Scan for the cell matching the given text and deliver its [X, Y] coordinate at center. 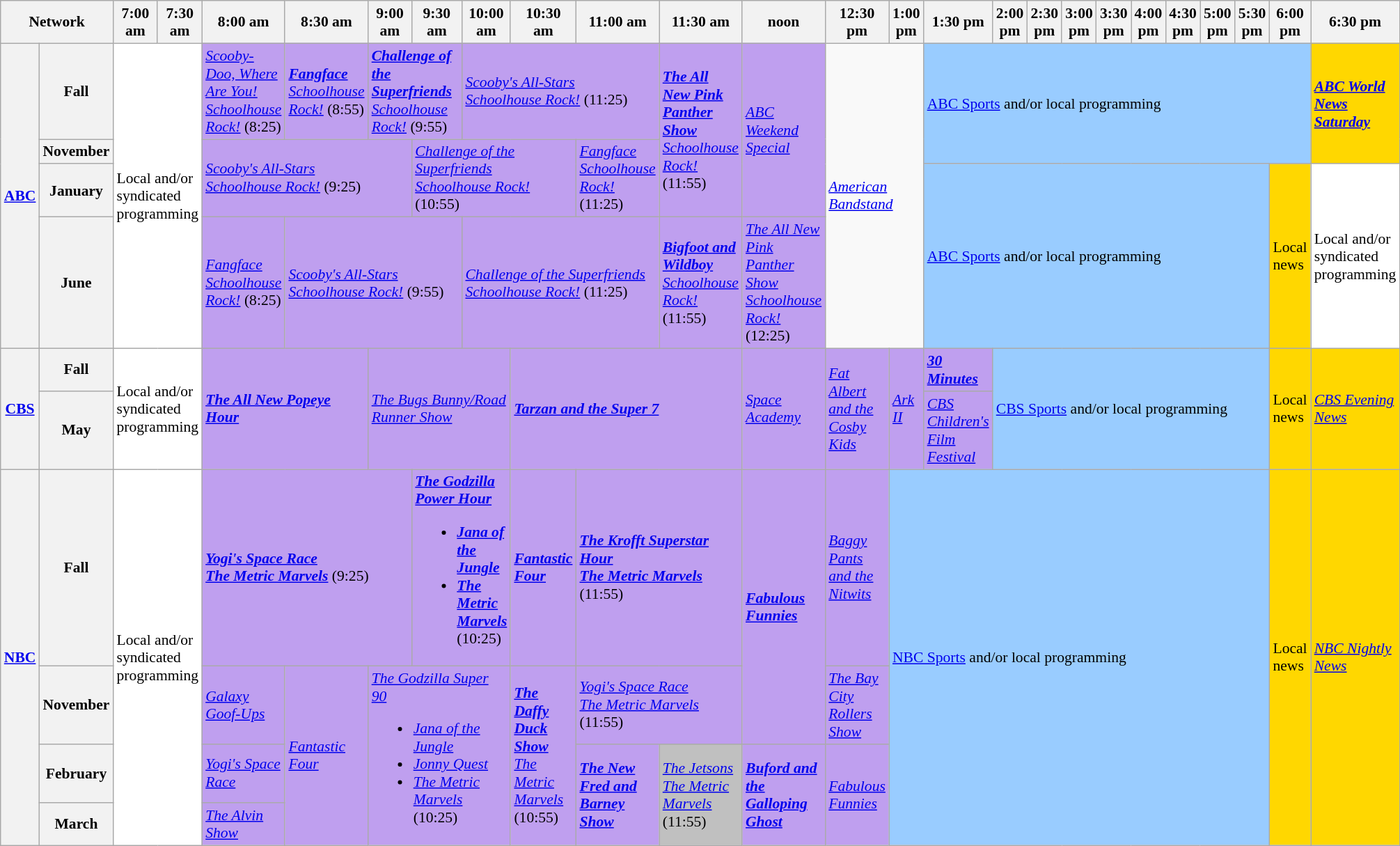
4:00 pm [1149, 22]
NBC Sports and/or local programming [1079, 657]
Challenge of the SuperfriendsSchoolhouse Rock! (9:55) [415, 91]
2:00 pm [1010, 22]
January [76, 191]
FangfaceSchoolhouse Rock! (8:55) [326, 91]
NBC Nightly News [1355, 657]
The Daffy Duck ShowThe Metric Marvels (10:55) [543, 756]
3:30 pm [1114, 22]
9:30 am [436, 22]
Yogi's Space RaceThe Metric Marvels (9:25) [306, 568]
American Bandstand [874, 196]
1:30 pm [958, 22]
8:30 am [326, 22]
6:30 pm [1355, 22]
Scooby's All-StarsSchoolhouse Rock! (9:55) [373, 283]
FangfaceSchoolhouse Rock! (11:25) [617, 178]
Yogi's Space Race [244, 774]
The Godzilla Power HourJana of the JungleThe Metric Marvels (10:25) [461, 568]
The Krofft Superstar HourThe Metric Marvels (11:55) [659, 568]
Challenge of the SuperfriendsSchoolhouse Rock! (10:55) [494, 178]
7:00 am [135, 22]
5:00 pm [1218, 22]
5:30 pm [1252, 22]
11:30 am [700, 22]
Tarzan and the Super 7 [627, 409]
8:00 am [244, 22]
2:30 pm [1044, 22]
The All New Pink Panther ShowSchoolhouse Rock! (11:55) [700, 130]
Ark II [906, 409]
CBS Children's Film Festival [958, 430]
Scooby's All-StarsSchoolhouse Rock! (11:25) [560, 91]
Galaxy Goof-Ups [244, 705]
Scooby-Doo, Where Are You!Schoolhouse Rock! (8:25) [244, 91]
March [76, 824]
ABC Weekend Special [784, 130]
11:00 am [617, 22]
NBC [20, 657]
6:00 pm [1289, 22]
Bigfoot and WildboySchoolhouse Rock! (11:55) [700, 283]
4:30 pm [1183, 22]
Scooby's All-StarsSchoolhouse Rock! (9:25) [306, 178]
1:00 pm [906, 22]
ABC [20, 196]
The Alvin Show [244, 824]
Space Academy [784, 409]
June [76, 283]
Network [57, 22]
February [76, 774]
CBS Sports and/or local programming [1131, 409]
ABC World News Saturday [1355, 103]
3:00 pm [1079, 22]
CBS Evening News [1355, 409]
30 Minutes [958, 370]
9:00 am [390, 22]
Fat Albert and the Cosby Kids [857, 409]
Baggy Pants and the Nitwits [857, 568]
The Bay City Rollers Show [857, 705]
CBS [20, 409]
The Jetsons The Metric Marvels (11:55) [700, 795]
The All New Pink Panther ShowSchoolhouse Rock! (12:25) [784, 283]
Buford and the Galloping Ghost [784, 795]
12:30 pm [857, 22]
The All New Popeye Hour [285, 409]
May [76, 430]
FangfaceSchoolhouse Rock! (8:25) [244, 283]
7:30 am [180, 22]
The Bugs Bunny/Road Runner Show [440, 409]
10:30 am [543, 22]
noon [784, 22]
The New Fred and Barney Show [617, 795]
10:00 am [486, 22]
The Godzilla Super 90Jana of the JungleJonny Quest The Metric Marvels (10:25) [440, 756]
Yogi's Space RaceThe Metric Marvels (11:55) [659, 705]
Challenge of the SuperfriendsSchoolhouse Rock! (11:25) [560, 283]
